Return the (x, y) coordinate for the center point of the cell that contains the specified text.  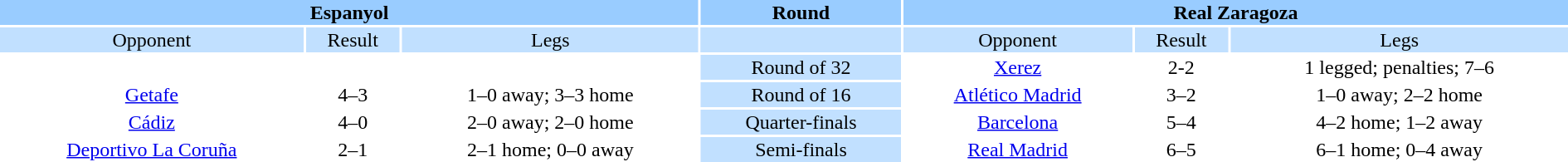
4–2 home; 1–2 away (1399, 122)
Deportivo La Coruña (152, 150)
Round of 32 (801, 67)
4–0 (353, 122)
Getafe (152, 95)
2-2 (1181, 67)
1–0 away; 2–2 home (1399, 95)
Round of 16 (801, 95)
6–5 (1181, 150)
Cádiz (152, 122)
2–1 home; 0–0 away (551, 150)
Real Zaragoza (1236, 12)
2–0 away; 2–0 home (551, 122)
Atlético Madrid (1018, 95)
Quarter-finals (801, 122)
1 legged; penalties; 7–6 (1399, 67)
4–3 (353, 95)
Real Madrid (1018, 150)
1–0 away; 3–3 home (551, 95)
6–1 home; 0–4 away (1399, 150)
2–1 (353, 150)
5–4 (1181, 122)
3–2 (1181, 95)
Xerez (1018, 67)
Round (801, 12)
Barcelona (1018, 122)
Espanyol (349, 12)
Semi-finals (801, 150)
